Locate the cell with the specified text and output its [x, y] center coordinate. 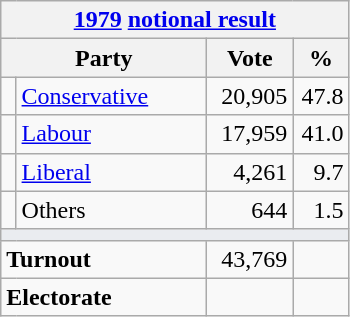
Turnout [104, 259]
Conservative [112, 96]
9.7 [321, 172]
Liberal [112, 172]
17,959 [250, 134]
Others [112, 210]
Party [104, 58]
1.5 [321, 210]
1979 notional result [175, 20]
Labour [112, 134]
41.0 [321, 134]
Vote [250, 58]
43,769 [250, 259]
Electorate [104, 297]
644 [250, 210]
20,905 [250, 96]
4,261 [250, 172]
47.8 [321, 96]
% [321, 58]
